Provide the [x, y] coordinate of the cell's center where the given text is located.  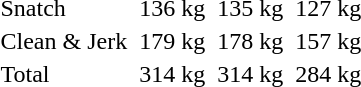
178 kg [250, 41]
179 kg [172, 41]
